Provide the [x, y] coordinate of the cell's center where the given text is located.  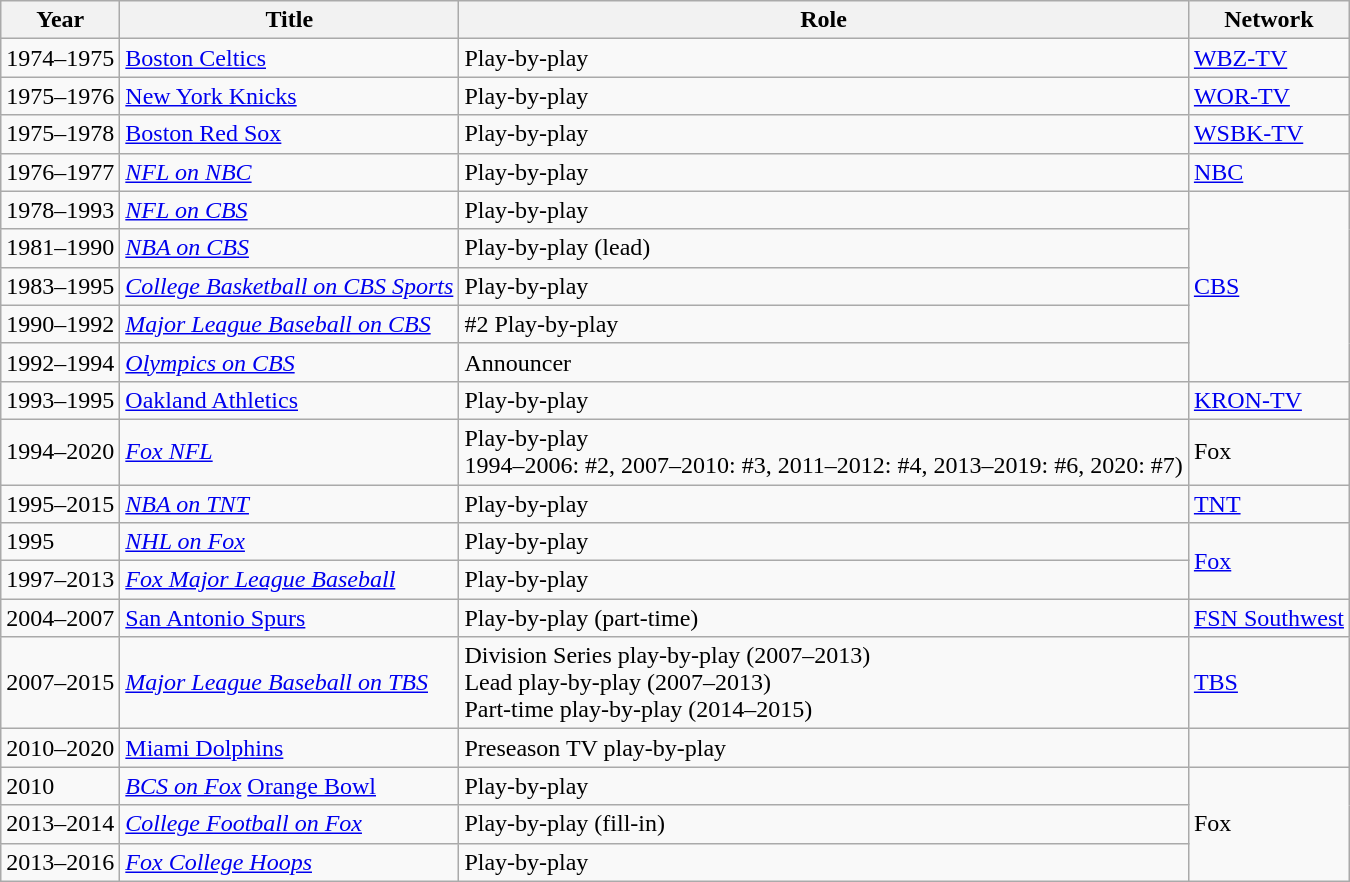
WOR-TV [1268, 96]
NBC [1268, 172]
New York Knicks [290, 96]
Major League Baseball on TBS [290, 683]
Fox Major League Baseball [290, 580]
Oakland Athletics [290, 400]
Fox NFL [290, 452]
1975–1978 [60, 134]
College Basketball on CBS Sports [290, 286]
1978–1993 [60, 210]
WBZ-TV [1268, 58]
Play-by-play (lead) [824, 248]
NFL on CBS [290, 210]
Year [60, 20]
2007–2015 [60, 683]
CBS [1268, 286]
Announcer [824, 362]
FSN Southwest [1268, 618]
Play-by-play (fill-in) [824, 824]
TBS [1268, 683]
1974–1975 [60, 58]
KRON-TV [1268, 400]
1976–1977 [60, 172]
Preseason TV play-by-play [824, 748]
WSBK-TV [1268, 134]
Major League Baseball on CBS [290, 324]
1995–2015 [60, 503]
1975–1976 [60, 96]
2010–2020 [60, 748]
Title [290, 20]
Role [824, 20]
1990–1992 [60, 324]
NBA on TNT [290, 503]
1997–2013 [60, 580]
1994–2020 [60, 452]
1983–1995 [60, 286]
BCS on Fox Orange Bowl [290, 786]
NHL on Fox [290, 542]
1992–1994 [60, 362]
Fox College Hoops [290, 862]
Network [1268, 20]
San Antonio Spurs [290, 618]
#2 Play-by-play [824, 324]
2013–2016 [60, 862]
Division Series play-by-play (2007–2013) Lead play-by-play (2007–2013) Part-time play-by-play (2014–2015) [824, 683]
2013–2014 [60, 824]
1993–1995 [60, 400]
TNT [1268, 503]
Play-by-play (part-time) [824, 618]
1995 [60, 542]
Boston Red Sox [290, 134]
2004–2007 [60, 618]
2010 [60, 786]
Miami Dolphins [290, 748]
Boston Celtics [290, 58]
Olympics on CBS [290, 362]
College Football on Fox [290, 824]
1981–1990 [60, 248]
NBA on CBS [290, 248]
Play-by-play 1994–2006: #2, 2007–2010: #3, 2011–2012: #4, 2013–2019: #6, 2020: #7) [824, 452]
NFL on NBC [290, 172]
